Pinpoint the cell where the given text exists, returning its (x, y) midpoint coordinate. 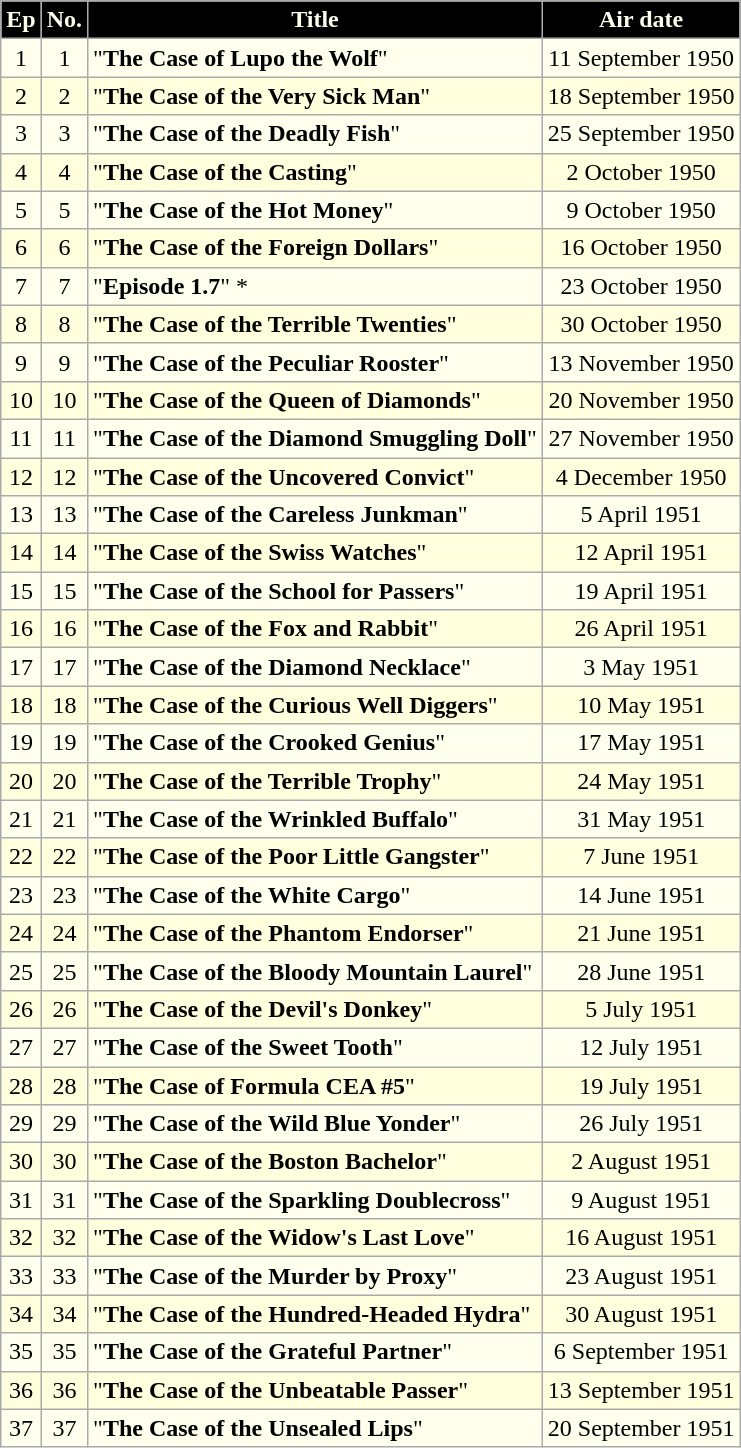
28 June 1951 (641, 971)
Title (316, 20)
16 August 1951 (641, 1238)
"The Case of the Casting" (316, 172)
"The Case of the Curious Well Diggers" (316, 705)
Air date (641, 20)
"The Case of the Sparkling Doublecross" (316, 1200)
"The Case of the Very Sick Man" (316, 96)
"The Case of Formula CEA #5" (316, 1085)
20 November 1950 (641, 400)
9 August 1951 (641, 1200)
"The Case of the Unsealed Lips" (316, 1428)
"The Case of the Hot Money" (316, 210)
"The Case of the Bloody Mountain Laurel" (316, 971)
"The Case of the Crooked Genius" (316, 743)
7 June 1951 (641, 857)
"The Case of the Widow's Last Love" (316, 1238)
13 November 1950 (641, 362)
"The Case of the Terrible Twenties" (316, 324)
14 June 1951 (641, 895)
18 September 1950 (641, 96)
"The Case of the Fox and Rabbit" (316, 629)
"The Case of the Devil's Donkey" (316, 1009)
11 September 1950 (641, 58)
Ep (21, 20)
"The Case of the Grateful Partner" (316, 1352)
30 October 1950 (641, 324)
"The Case of the Unbeatable Passer" (316, 1390)
"The Case of the Murder by Proxy" (316, 1276)
"The Case of the Poor Little Gangster" (316, 857)
4 December 1950 (641, 477)
"The Case of the Swiss Watches" (316, 553)
"The Case of the Deadly Fish" (316, 134)
26 April 1951 (641, 629)
23 August 1951 (641, 1276)
"The Case of the Uncovered Convict" (316, 477)
12 July 1951 (641, 1047)
6 September 1951 (641, 1352)
"The Case of the Queen of Diamonds" (316, 400)
23 October 1950 (641, 286)
"The Case of the Sweet Tooth" (316, 1047)
"The Case of the Careless Junkman" (316, 515)
13 September 1951 (641, 1390)
"The Case of the Peculiar Rooster" (316, 362)
3 May 1951 (641, 667)
20 September 1951 (641, 1428)
"The Case of the Terrible Trophy" (316, 781)
2 August 1951 (641, 1162)
10 May 1951 (641, 705)
5 July 1951 (641, 1009)
16 October 1950 (641, 248)
"Episode 1.7" * (316, 286)
2 October 1950 (641, 172)
24 May 1951 (641, 781)
"The Case of the Wild Blue Yonder" (316, 1124)
9 October 1950 (641, 210)
26 July 1951 (641, 1124)
27 November 1950 (641, 438)
17 May 1951 (641, 743)
19 April 1951 (641, 591)
"The Case of the Phantom Endorser" (316, 933)
25 September 1950 (641, 134)
"The Case of the White Cargo" (316, 895)
"The Case of the Diamond Necklace" (316, 667)
"The Case of the Wrinkled Buffalo" (316, 819)
"The Case of the Hundred-Headed Hydra" (316, 1314)
"The Case of the Foreign Dollars" (316, 248)
31 May 1951 (641, 819)
"The Case of the School for Passers" (316, 591)
"The Case of the Diamond Smuggling Doll" (316, 438)
"The Case of Lupo the Wolf" (316, 58)
19 July 1951 (641, 1085)
12 April 1951 (641, 553)
30 August 1951 (641, 1314)
"The Case of the Boston Bachelor" (316, 1162)
No. (64, 20)
5 April 1951 (641, 515)
21 June 1951 (641, 933)
